Detect which cell encompasses the target text, then output its [X, Y] center coordinate. 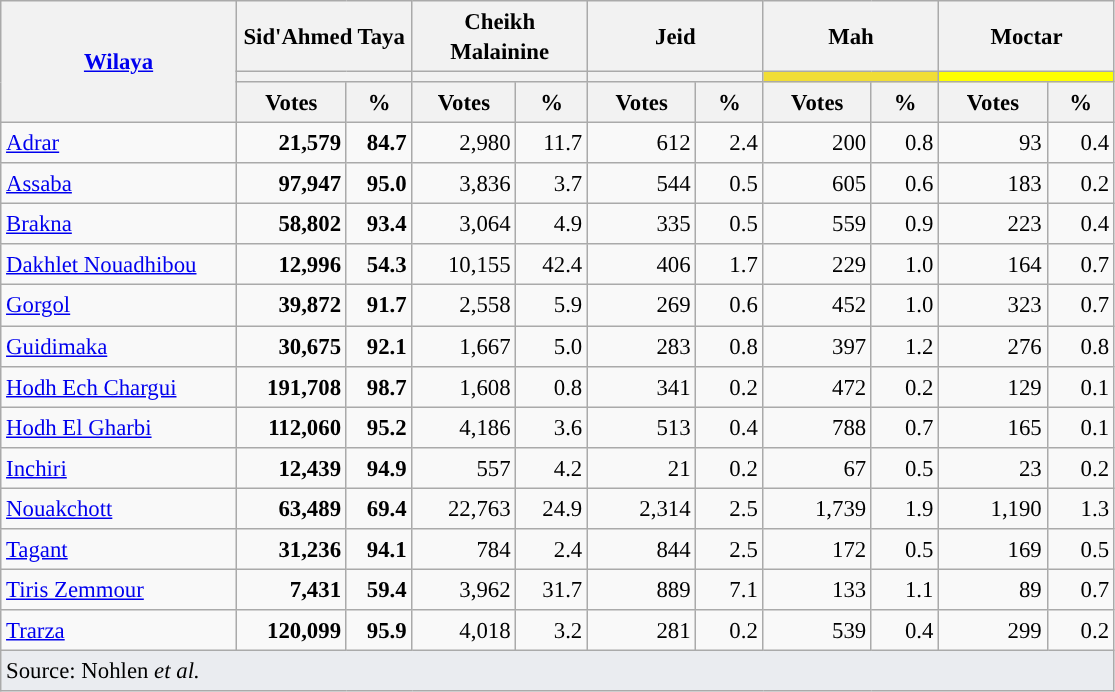
Wilaya [119, 62]
172 [817, 550]
3,962 [464, 590]
91.7 [379, 306]
Guidimaka [119, 346]
4,018 [464, 630]
7.1 [730, 590]
11.7 [552, 144]
Cheikh Malainine [500, 36]
Moctar [1027, 36]
Gorgol [119, 306]
183 [993, 184]
539 [817, 630]
4,186 [464, 428]
58,802 [291, 224]
112,060 [291, 428]
335 [642, 224]
Sid'Ahmed Taya [324, 36]
5.0 [552, 346]
452 [817, 306]
4.2 [552, 468]
Tagant [119, 550]
Mah [851, 36]
1,608 [464, 386]
557 [464, 468]
31,236 [291, 550]
30,675 [291, 346]
513 [642, 428]
281 [642, 630]
94.1 [379, 550]
54.3 [379, 264]
200 [817, 144]
605 [817, 184]
98.7 [379, 386]
Brakna [119, 224]
544 [642, 184]
93 [993, 144]
95.9 [379, 630]
Jeid [676, 36]
612 [642, 144]
4.9 [552, 224]
94.9 [379, 468]
1.7 [730, 264]
Nouakchott [119, 508]
169 [993, 550]
1,190 [993, 508]
92.1 [379, 346]
283 [642, 346]
1.9 [904, 508]
191,708 [291, 386]
23 [993, 468]
165 [993, 428]
21,579 [291, 144]
Assaba [119, 184]
Adrar [119, 144]
59.4 [379, 590]
276 [993, 346]
889 [642, 590]
269 [642, 306]
22,763 [464, 508]
1.2 [904, 346]
784 [464, 550]
3.7 [552, 184]
5.9 [552, 306]
406 [642, 264]
2,980 [464, 144]
1,667 [464, 346]
7,431 [291, 590]
12,439 [291, 468]
Hodh Ech Chargui [119, 386]
95.2 [379, 428]
84.7 [379, 144]
39,872 [291, 306]
93.4 [379, 224]
3.2 [552, 630]
3,064 [464, 224]
844 [642, 550]
788 [817, 428]
0.9 [904, 224]
3,836 [464, 184]
Hodh El Gharbi [119, 428]
Trarza [119, 630]
133 [817, 590]
24.9 [552, 508]
1,739 [817, 508]
2,558 [464, 306]
67 [817, 468]
472 [817, 386]
21 [642, 468]
Dakhlet Nouadhibou [119, 264]
559 [817, 224]
1.1 [904, 590]
164 [993, 264]
120,099 [291, 630]
Inchiri [119, 468]
397 [817, 346]
63,489 [291, 508]
299 [993, 630]
31.7 [552, 590]
3.6 [552, 428]
229 [817, 264]
1.3 [1080, 508]
97,947 [291, 184]
223 [993, 224]
10,155 [464, 264]
341 [642, 386]
323 [993, 306]
42.4 [552, 264]
Source: Nohlen et al. [558, 670]
Tiris Zemmour [119, 590]
69.4 [379, 508]
129 [993, 386]
2,314 [642, 508]
12,996 [291, 264]
89 [993, 590]
95.0 [379, 184]
